Search for the cell housing the specified text and yield its (x, y) center coordinate. 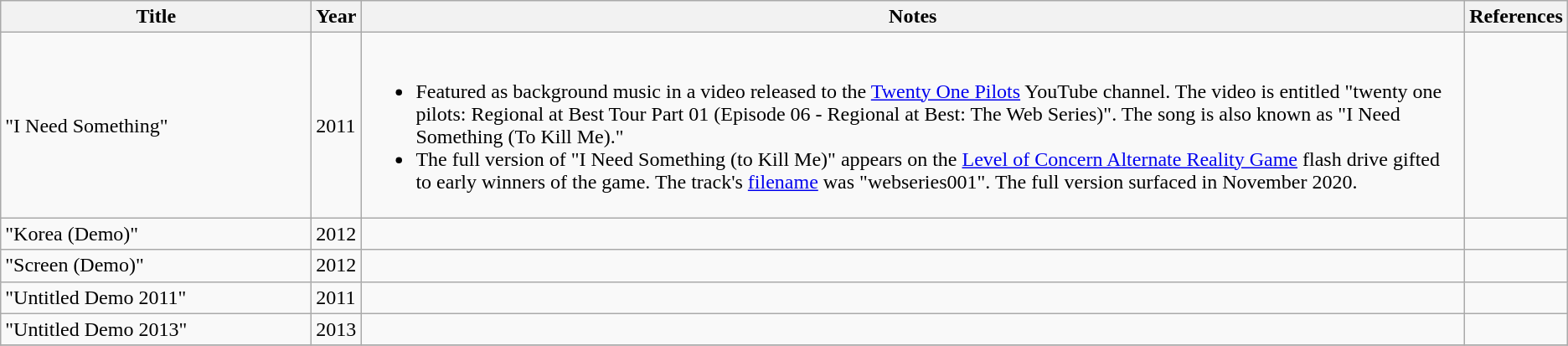
Notes (913, 17)
Title (156, 17)
"Untitled Demo 2013" (156, 329)
"Untitled Demo 2011" (156, 297)
"Korea (Demo)" (156, 234)
"I Need Something" (156, 126)
Year (337, 17)
References (1516, 17)
2013 (337, 329)
"Screen (Demo)" (156, 266)
